Output the [X, Y] coordinate of the center of the cell containing the given text.  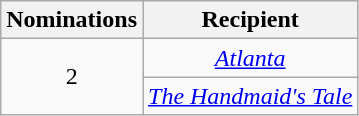
Recipient [250, 20]
2 [72, 77]
Nominations [72, 20]
The Handmaid's Tale [250, 96]
Atlanta [250, 58]
